Extract the (X, Y) coordinate from the center of the cell holding the provided text.  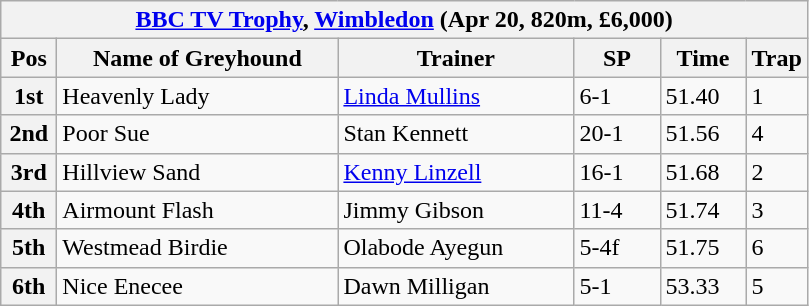
5-4f (617, 248)
Jimmy Gibson (456, 210)
Linda Mullins (456, 96)
51.75 (703, 248)
SP (617, 58)
3 (776, 210)
11-4 (617, 210)
5th (29, 248)
Name of Greyhound (198, 58)
Westmead Birdie (198, 248)
4 (776, 134)
51.40 (703, 96)
6-1 (617, 96)
51.68 (703, 172)
3rd (29, 172)
BBC TV Trophy, Wimbledon (Apr 20, 820m, £6,000) (404, 20)
Airmount Flash (198, 210)
1st (29, 96)
20-1 (617, 134)
Dawn Milligan (456, 286)
Hillview Sand (198, 172)
Stan Kennett (456, 134)
2nd (29, 134)
53.33 (703, 286)
Heavenly Lady (198, 96)
Kenny Linzell (456, 172)
16-1 (617, 172)
Trap (776, 58)
6th (29, 286)
6 (776, 248)
5-1 (617, 286)
1 (776, 96)
Trainer (456, 58)
51.56 (703, 134)
Time (703, 58)
4th (29, 210)
2 (776, 172)
51.74 (703, 210)
Nice Enecee (198, 286)
5 (776, 286)
Olabode Ayegun (456, 248)
Pos (29, 58)
Poor Sue (198, 134)
